Return the (X, Y) coordinate for the center point of the cell that contains the specified text.  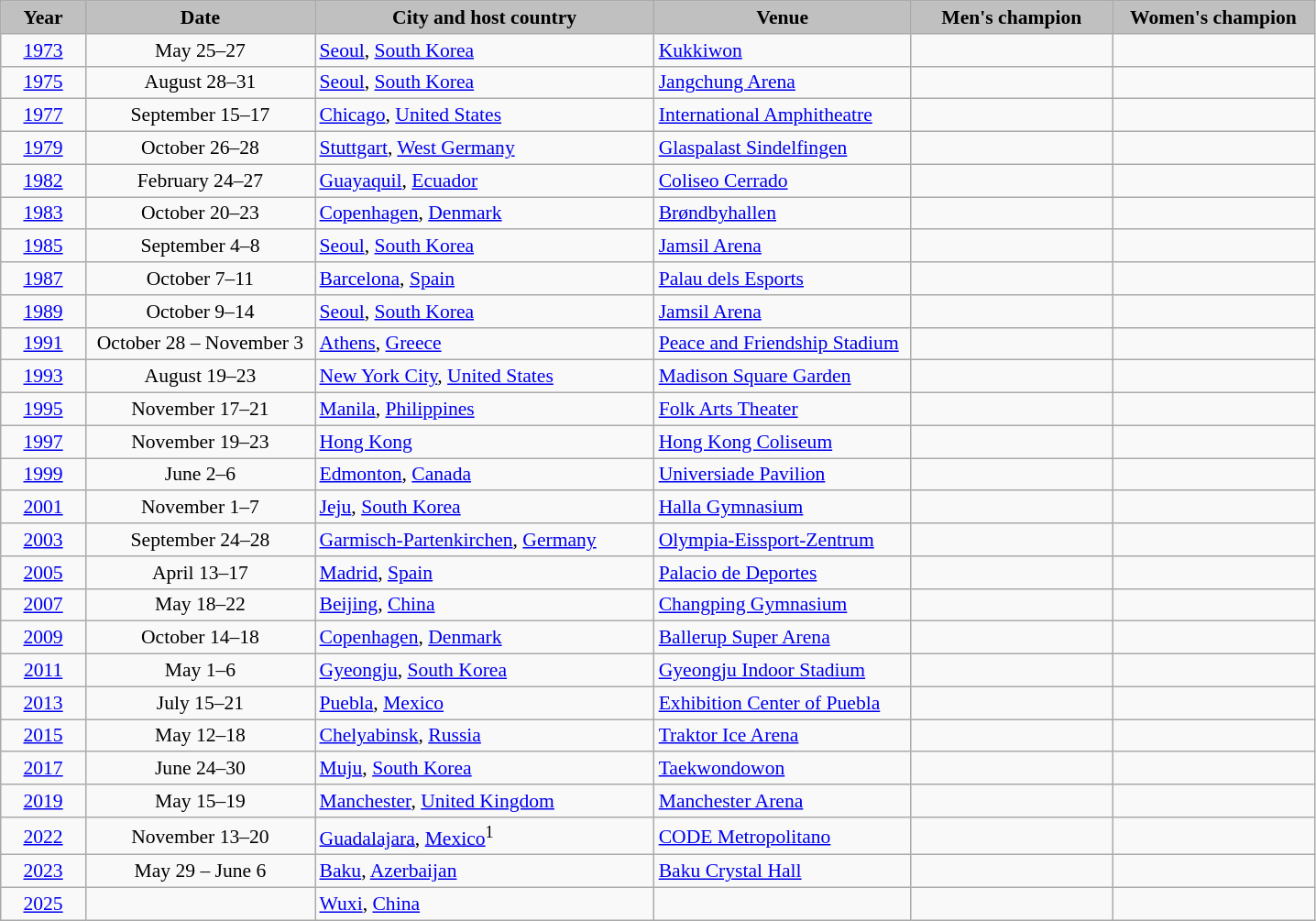
1997 (44, 442)
1995 (44, 410)
Guayaquil, Ecuador (485, 181)
Madison Square Garden (783, 377)
August 19–23 (200, 377)
International Amphitheatre (783, 115)
Palau dels Esports (783, 279)
1975 (44, 82)
1999 (44, 475)
Glaspalast Sindelfingen (783, 148)
Barcelona, Spain (485, 279)
Date (200, 17)
Exhibition Center of Puebla (783, 703)
2009 (44, 638)
February 24–27 (200, 181)
Baku Crystal Hall (783, 872)
Muju, South Korea (485, 769)
2011 (44, 671)
Chelyabinsk, Russia (485, 736)
September 15–17 (200, 115)
May 12–18 (200, 736)
October 14–18 (200, 638)
October 7–11 (200, 279)
September 24–28 (200, 540)
Ballerup Super Arena (783, 638)
Changping Gymnasium (783, 605)
October 28 – November 3 (200, 344)
Halla Gymnasium (783, 508)
June 2–6 (200, 475)
2007 (44, 605)
Gyeongju, South Korea (485, 671)
Coliseo Cerrado (783, 181)
November 1–7 (200, 508)
2022 (44, 836)
2023 (44, 872)
1991 (44, 344)
Hong Kong Coliseum (783, 442)
Guadalajara, Mexico1 (485, 836)
1977 (44, 115)
1982 (44, 181)
Men's champion (1012, 17)
Stuttgart, West Germany (485, 148)
June 24–30 (200, 769)
May 1–6 (200, 671)
Edmonton, Canada (485, 475)
Manchester, United Kingdom (485, 801)
Brøndbyhallen (783, 214)
1993 (44, 377)
Venue (783, 17)
2001 (44, 508)
Olympia-Eissport-Zentrum (783, 540)
October 26–28 (200, 148)
2019 (44, 801)
1989 (44, 312)
2017 (44, 769)
Folk Arts Theater (783, 410)
May 15–19 (200, 801)
1973 (44, 50)
Athens, Greece (485, 344)
2003 (44, 540)
Puebla, Mexico (485, 703)
May 18–22 (200, 605)
City and host country (485, 17)
2005 (44, 573)
October 20–23 (200, 214)
Women's champion (1213, 17)
Manila, Philippines (485, 410)
September 4–8 (200, 247)
2013 (44, 703)
1985 (44, 247)
2025 (44, 905)
1979 (44, 148)
Madrid, Spain (485, 573)
New York City, United States (485, 377)
Garmisch-Partenkirchen, Germany (485, 540)
July 15–21 (200, 703)
November 17–21 (200, 410)
Taekwondowon (783, 769)
October 9–14 (200, 312)
Palacio de Deportes (783, 573)
Chicago, United States (485, 115)
Year (44, 17)
Manchester Arena (783, 801)
CODE Metropolitano (783, 836)
November 19–23 (200, 442)
Baku, Azerbaijan (485, 872)
Universiade Pavilion (783, 475)
May 25–27 (200, 50)
Wuxi, China (485, 905)
May 29 – June 6 (200, 872)
April 13–17 (200, 573)
Jeju, South Korea (485, 508)
November 13–20 (200, 836)
August 28–31 (200, 82)
Traktor Ice Arena (783, 736)
Jangchung Arena (783, 82)
Peace and Friendship Stadium (783, 344)
2015 (44, 736)
Beijing, China (485, 605)
Kukkiwon (783, 50)
Gyeongju Indoor Stadium (783, 671)
1983 (44, 214)
Hong Kong (485, 442)
1987 (44, 279)
